Search for the cell housing the specified text and yield its [X, Y] center coordinate. 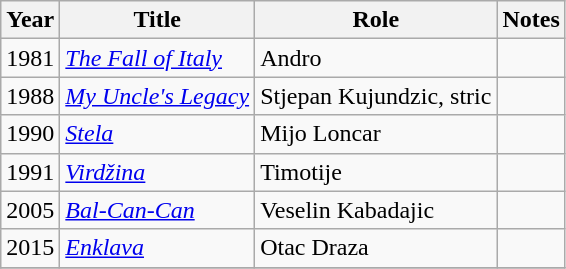
The Fall of Italy [158, 58]
1991 [30, 172]
2015 [30, 248]
1981 [30, 58]
1988 [30, 96]
Otac Draza [376, 248]
Bal-Can-Can [158, 210]
Mijo Loncar [376, 134]
Virdžina [158, 172]
2005 [30, 210]
Notes [531, 20]
Stela [158, 134]
Enklava [158, 248]
Andro [376, 58]
Title [158, 20]
Year [30, 20]
Role [376, 20]
1990 [30, 134]
Stjepan Kujundzic, stric [376, 96]
My Uncle's Legacy [158, 96]
Veselin Kabadajic [376, 210]
Timotije [376, 172]
